Detect which cell encompasses the target text, then output its [x, y] center coordinate. 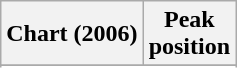
Peakposition [189, 34]
Chart (2006) [72, 34]
